Return [x, y] of the center of cell containing provided text 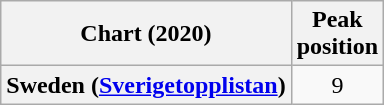
Chart (2020) [146, 34]
Sweden (Sverigetopplistan) [146, 85]
Peakposition [337, 34]
9 [337, 85]
